Scan for the cell matching the given text and deliver its (x, y) coordinate at center. 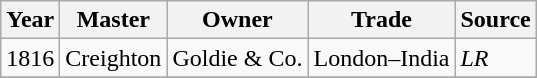
London–India (382, 58)
Goldie & Co. (238, 58)
Owner (238, 20)
Creighton (114, 58)
LR (496, 58)
Master (114, 20)
Year (30, 20)
Trade (382, 20)
1816 (30, 58)
Source (496, 20)
